From the cell containing the given text, extract its center point as (X, Y) coordinate. 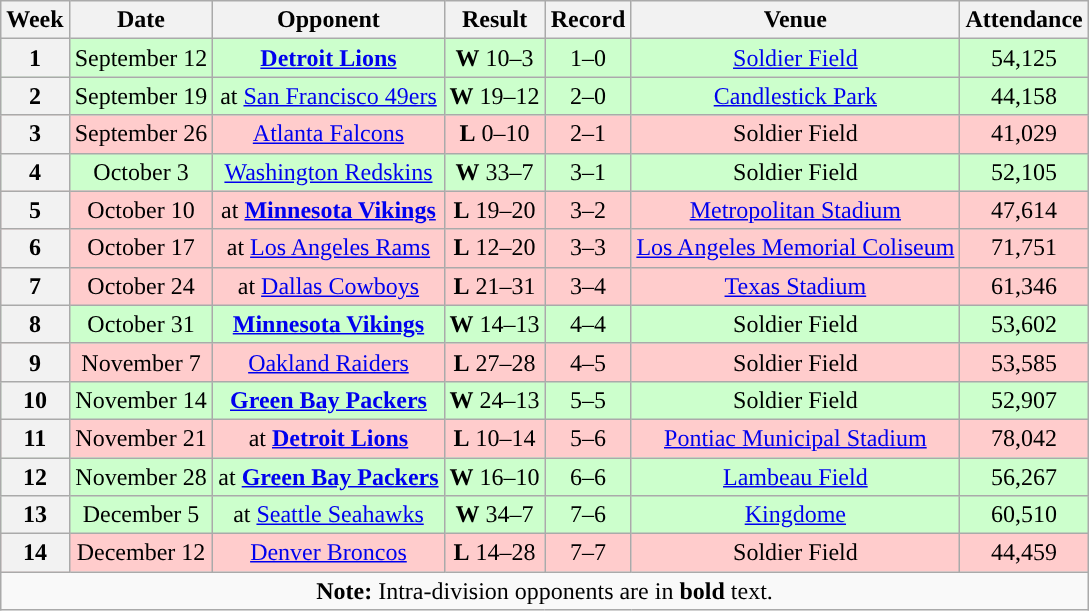
Note: Intra-division opponents are in bold text. (545, 591)
Week (35, 20)
71,751 (1024, 248)
at Green Bay Packers (328, 477)
Minnesota Vikings (328, 324)
W 10–3 (494, 58)
October 24 (141, 286)
Kingdome (796, 515)
September 26 (141, 134)
52,907 (1024, 400)
December 5 (141, 515)
W 24–13 (494, 400)
October 3 (141, 172)
2 (35, 96)
3–3 (588, 248)
October 31 (141, 324)
41,029 (1024, 134)
4–4 (588, 324)
7–7 (588, 553)
Attendance (1024, 20)
44,459 (1024, 553)
September 19 (141, 96)
at Dallas Cowboys (328, 286)
61,346 (1024, 286)
November 7 (141, 362)
Pontiac Municipal Stadium (796, 438)
at Seattle Seahawks (328, 515)
53,585 (1024, 362)
Venue (796, 20)
L 0–10 (494, 134)
5 (35, 210)
47,614 (1024, 210)
at Detroit Lions (328, 438)
L 27–28 (494, 362)
at Minnesota Vikings (328, 210)
Record (588, 20)
Green Bay Packers (328, 400)
at San Francisco 49ers (328, 96)
November 14 (141, 400)
9 (35, 362)
W 33–7 (494, 172)
October 10 (141, 210)
September 12 (141, 58)
6–6 (588, 477)
Opponent (328, 20)
4 (35, 172)
12 (35, 477)
at Los Angeles Rams (328, 248)
2–1 (588, 134)
56,267 (1024, 477)
78,042 (1024, 438)
Los Angeles Memorial Coliseum (796, 248)
W 19–12 (494, 96)
3–4 (588, 286)
L 14–28 (494, 553)
L 21–31 (494, 286)
3 (35, 134)
11 (35, 438)
L 12–20 (494, 248)
60,510 (1024, 515)
1 (35, 58)
3–1 (588, 172)
December 12 (141, 553)
November 28 (141, 477)
10 (35, 400)
November 21 (141, 438)
3–2 (588, 210)
4–5 (588, 362)
5–5 (588, 400)
Atlanta Falcons (328, 134)
44,158 (1024, 96)
8 (35, 324)
6 (35, 248)
Detroit Lions (328, 58)
W 14–13 (494, 324)
Result (494, 20)
7 (35, 286)
Texas Stadium (796, 286)
Washington Redskins (328, 172)
Denver Broncos (328, 553)
7–6 (588, 515)
Metropolitan Stadium (796, 210)
Candlestick Park (796, 96)
1–0 (588, 58)
L 19–20 (494, 210)
Oakland Raiders (328, 362)
Date (141, 20)
5–6 (588, 438)
W 16–10 (494, 477)
13 (35, 515)
Lambeau Field (796, 477)
14 (35, 553)
W 34–7 (494, 515)
October 17 (141, 248)
54,125 (1024, 58)
L 10–14 (494, 438)
2–0 (588, 96)
52,105 (1024, 172)
53,602 (1024, 324)
